Scan for the cell matching the given text and deliver its [x, y] coordinate at center. 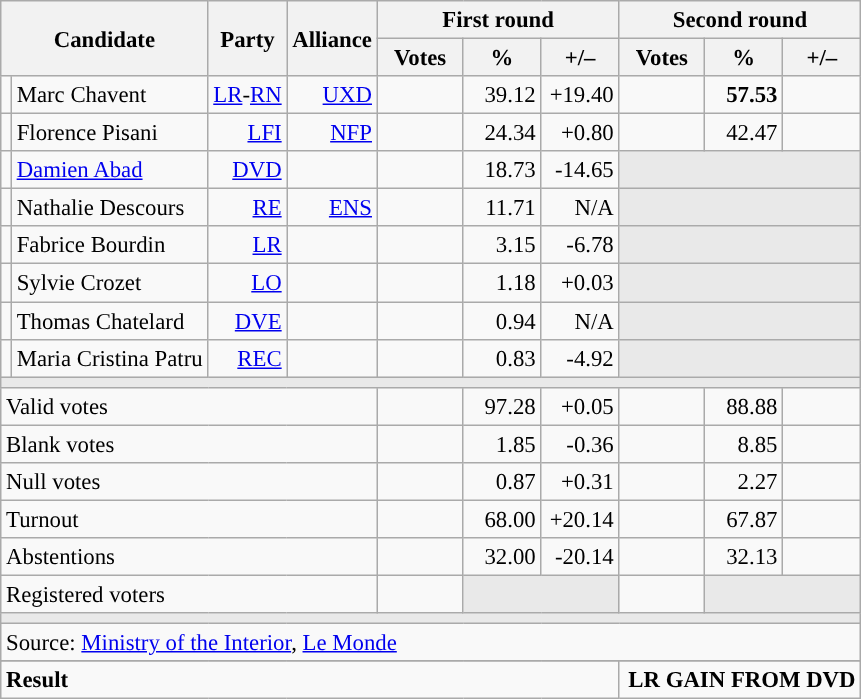
+20.14 [580, 519]
Second round [740, 20]
32.13 [744, 557]
68.00 [502, 519]
DVE [248, 321]
LR GAIN FROM DVD [740, 680]
LR [248, 245]
Source: Ministry of the Interior, Le Monde [431, 643]
DVD [248, 170]
11.71 [502, 208]
0.94 [502, 321]
RE [248, 208]
-14.65 [580, 170]
Blank votes [190, 444]
8.85 [744, 444]
42.47 [744, 133]
97.28 [502, 406]
Nathalie Descours [110, 208]
57.53 [744, 95]
Candidate [104, 38]
1.18 [502, 283]
LFI [248, 133]
Fabrice Bourdin [110, 245]
67.87 [744, 519]
-20.14 [580, 557]
32.00 [502, 557]
+0.03 [580, 283]
LO [248, 283]
+0.80 [580, 133]
Turnout [190, 519]
-0.36 [580, 444]
18.73 [502, 170]
ENS [332, 208]
LR-RN [248, 95]
Result [310, 680]
+0.05 [580, 406]
Maria Cristina Patru [110, 358]
Party [248, 38]
NFP [332, 133]
Registered voters [190, 594]
3.15 [502, 245]
-6.78 [580, 245]
Marc Chavent [110, 95]
Thomas Chatelard [110, 321]
Valid votes [190, 406]
+0.31 [580, 482]
Alliance [332, 38]
0.83 [502, 358]
Abstentions [190, 557]
Florence Pisani [110, 133]
24.34 [502, 133]
2.27 [744, 482]
Sylvie Crozet [110, 283]
+19.40 [580, 95]
-4.92 [580, 358]
0.87 [502, 482]
88.88 [744, 406]
Null votes [190, 482]
First round [498, 20]
REC [248, 358]
UXD [332, 95]
Damien Abad [110, 170]
1.85 [502, 444]
39.12 [502, 95]
